Return (X, Y) of the center of cell containing provided text 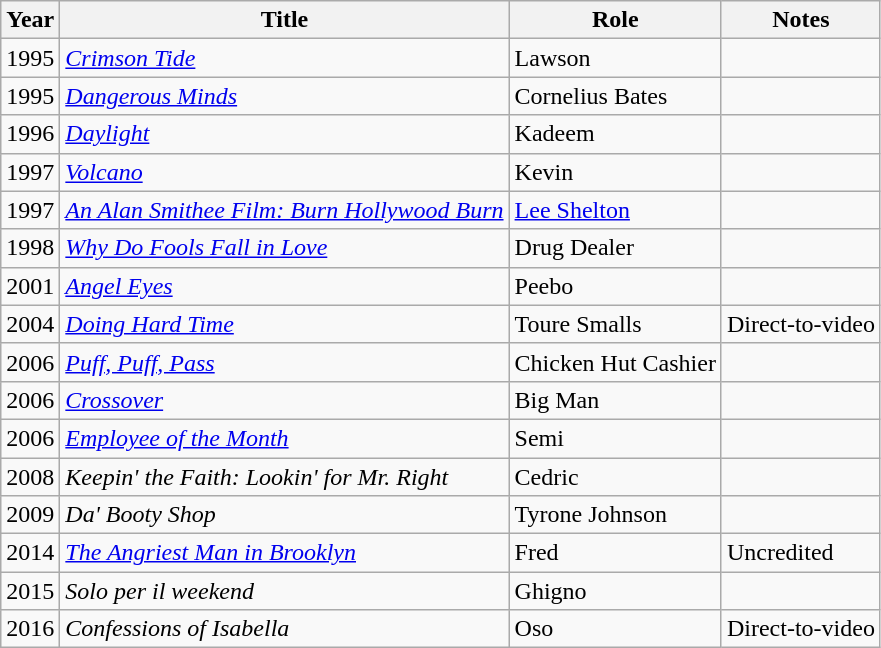
Year (30, 20)
Cornelius Bates (615, 96)
Lawson (615, 58)
Angel Eyes (284, 286)
Confessions of Isabella (284, 629)
Oso (615, 629)
Employee of the Month (284, 438)
2004 (30, 324)
Big Man (615, 400)
Title (284, 20)
1996 (30, 134)
Volcano (284, 172)
1998 (30, 248)
Keepin' the Faith: Lookin' for Mr. Right (284, 477)
2008 (30, 477)
Crimson Tide (284, 58)
Drug Dealer (615, 248)
Notes (800, 20)
Role (615, 20)
The Angriest Man in Brooklyn (284, 553)
Doing Hard Time (284, 324)
Semi (615, 438)
Kadeem (615, 134)
2001 (30, 286)
Uncredited (800, 553)
Kevin (615, 172)
2009 (30, 515)
Puff, Puff, Pass (284, 362)
Peebo (615, 286)
Cedric (615, 477)
2016 (30, 629)
Why Do Fools Fall in Love (284, 248)
Da' Booty Shop (284, 515)
2014 (30, 553)
2015 (30, 591)
An Alan Smithee Film: Burn Hollywood Burn (284, 210)
Toure Smalls (615, 324)
Lee Shelton (615, 210)
Solo per il weekend (284, 591)
Crossover (284, 400)
Ghigno (615, 591)
Fred (615, 553)
Chicken Hut Cashier (615, 362)
Tyrone Johnson (615, 515)
Daylight (284, 134)
Dangerous Minds (284, 96)
